Determine the (x, y) coordinate at the center of the cell enclosing the given text.  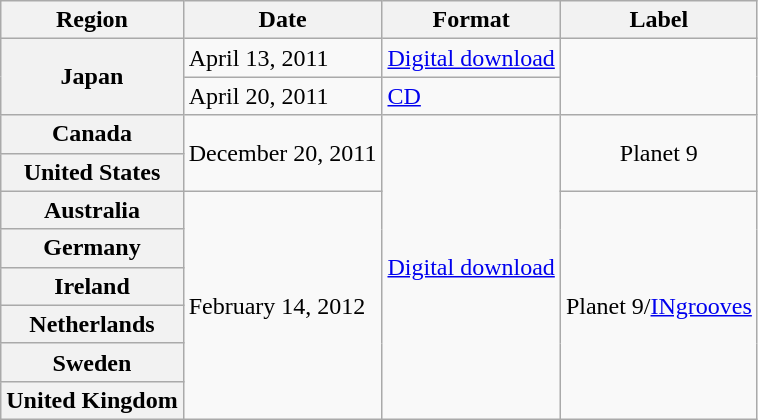
Sweden (92, 362)
Japan (92, 77)
United Kingdom (92, 400)
Ireland (92, 286)
April 13, 2011 (282, 58)
United States (92, 172)
Australia (92, 210)
Label (658, 20)
February 14, 2012 (282, 305)
Region (92, 20)
Netherlands (92, 324)
Planet 9 (658, 153)
Date (282, 20)
Format (471, 20)
CD (471, 96)
Germany (92, 248)
Canada (92, 134)
December 20, 2011 (282, 153)
April 20, 2011 (282, 96)
Planet 9/INgrooves (658, 305)
